Extract the (X, Y) coordinate from the center of the cell holding the provided text.  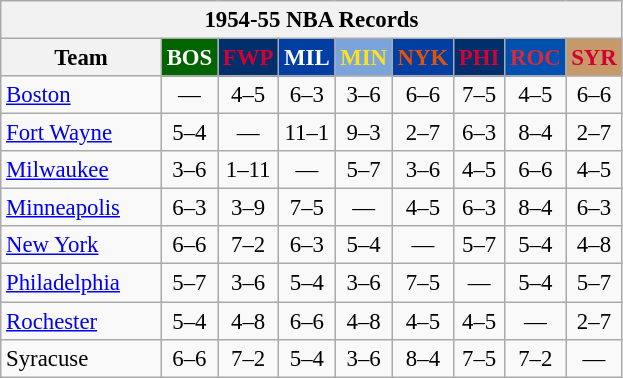
MIN (364, 58)
Boston (82, 95)
BOS (189, 58)
SYR (594, 58)
Rochester (82, 321)
1954-55 NBA Records (312, 20)
ROC (536, 58)
New York (82, 245)
MIL (307, 58)
Syracuse (82, 358)
FWP (248, 58)
NYK (422, 58)
1–11 (248, 170)
PHI (480, 58)
3–9 (248, 208)
Team (82, 58)
Minneapolis (82, 208)
Philadelphia (82, 283)
9–3 (364, 133)
11–1 (307, 133)
Fort Wayne (82, 133)
Milwaukee (82, 170)
